Find where the given text appears and provide that cell's center as [X, Y] coordinate. 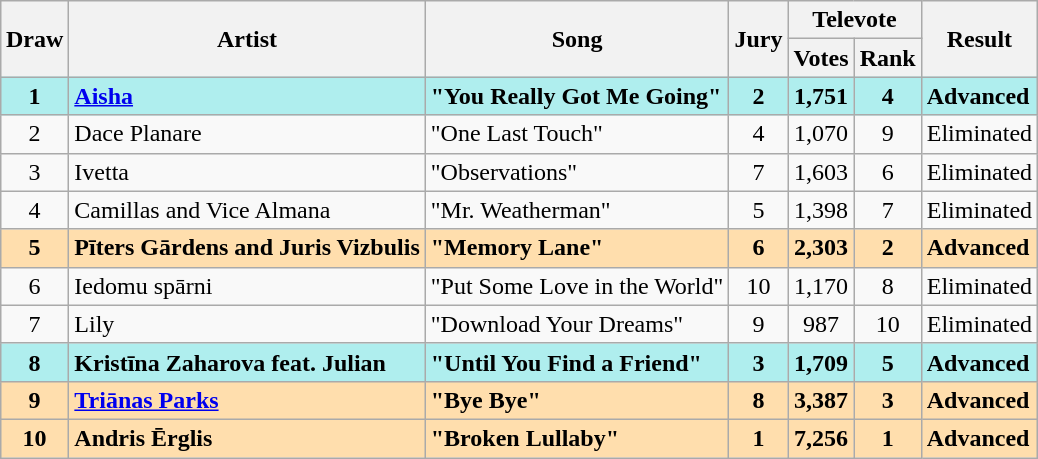
1,170 [821, 286]
"Until You Find a Friend" [577, 362]
1,603 [821, 172]
2,303 [821, 248]
"One Last Touch" [577, 134]
Andris Ērglis [247, 438]
Result [979, 39]
1,751 [821, 96]
"Broken Lullaby" [577, 438]
Votes [821, 58]
"Bye Bye" [577, 400]
"Download Your Dreams" [577, 324]
Song [577, 39]
"You Really Got Me Going" [577, 96]
Pīters Gārdens and Juris Vizbulis [247, 248]
3,387 [821, 400]
Jury [758, 39]
"Mr. Weatherman" [577, 210]
Ivetta [247, 172]
987 [821, 324]
Iedomu spārni [247, 286]
7,256 [821, 438]
"Put Some Love in the World" [577, 286]
Camillas and Vice Almana [247, 210]
1,070 [821, 134]
Kristīna Zaharova feat. Julian [247, 362]
Televote [854, 20]
Lily [247, 324]
Dace Planare [247, 134]
1,709 [821, 362]
Rank [888, 58]
Triānas Parks [247, 400]
"Observations" [577, 172]
Aisha [247, 96]
Draw [34, 39]
1,398 [821, 210]
Artist [247, 39]
"Memory Lane" [577, 248]
